Detect which cell encompasses the target text, then output its [X, Y] center coordinate. 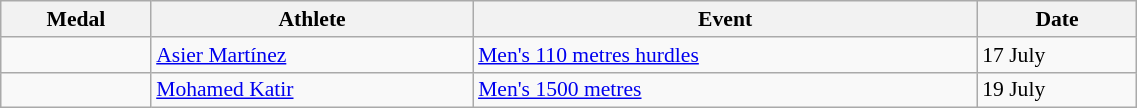
17 July [1057, 55]
19 July [1057, 90]
Date [1057, 19]
Men's 1500 metres [725, 90]
Medal [76, 19]
Mohamed Katir [312, 90]
Event [725, 19]
Athlete [312, 19]
Asier Martínez [312, 55]
Men's 110 metres hurdles [725, 55]
